Locate the cell with the specified text and output its (X, Y) center coordinate. 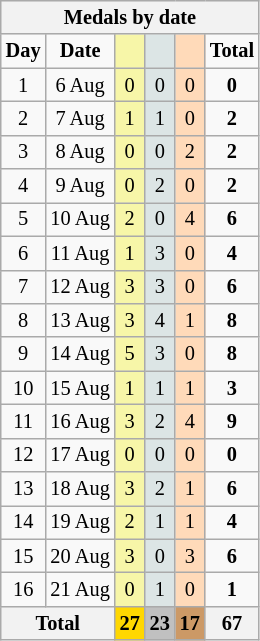
6 Aug (80, 85)
11 (24, 421)
7 (24, 287)
16 Aug (80, 421)
15 (24, 556)
20 Aug (80, 556)
13 Aug (80, 320)
23 (160, 623)
27 (130, 623)
Day (24, 51)
19 Aug (80, 522)
17 Aug (80, 455)
15 Aug (80, 388)
14 Aug (80, 354)
10 Aug (80, 219)
10 (24, 388)
Medals by date (130, 17)
11 Aug (80, 253)
12 (24, 455)
17 (190, 623)
21 Aug (80, 589)
8 Aug (80, 152)
13 (24, 489)
14 (24, 522)
67 (232, 623)
7 Aug (80, 118)
Date (80, 51)
18 Aug (80, 489)
12 Aug (80, 287)
9 Aug (80, 186)
16 (24, 589)
